Capture the cell that displays the provided text and extract its (X, Y) central coordinate. 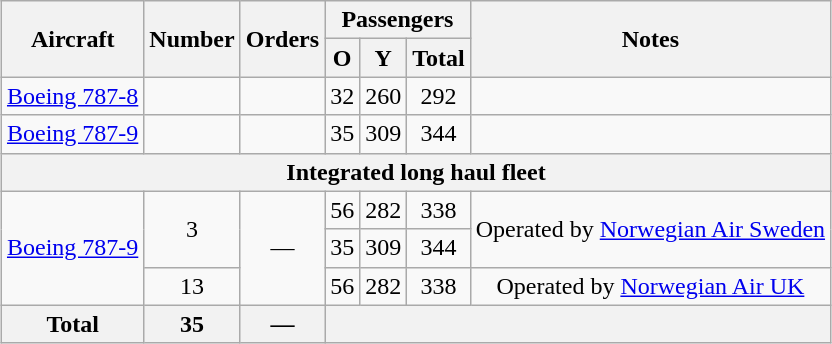
Notes (650, 39)
32 (342, 96)
Orders (282, 39)
Operated by Norwegian Air Sweden (650, 229)
3 (192, 229)
13 (192, 286)
Aircraft (72, 39)
Y (384, 58)
292 (439, 96)
O (342, 58)
Boeing 787-8 (72, 96)
Number (192, 39)
Integrated long haul fleet (416, 172)
Operated by Norwegian Air UK (650, 286)
260 (384, 96)
Passengers (398, 20)
